Search for the cell housing the specified text and yield its [X, Y] center coordinate. 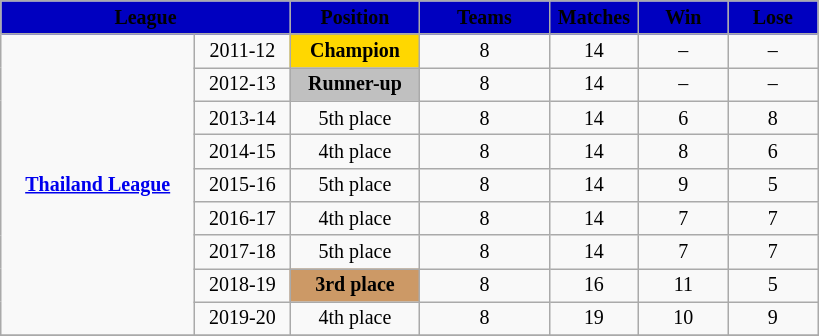
Win [684, 18]
2019-20 [243, 318]
2011-12 [243, 52]
Teams [484, 18]
19 [594, 318]
2015-16 [243, 184]
Lose [772, 18]
2013-14 [243, 118]
2017-18 [243, 252]
Matches [594, 18]
16 [594, 286]
2016-17 [243, 218]
11 [684, 286]
2014-15 [243, 152]
Champion [354, 52]
3rd place [354, 286]
Thailand League [98, 186]
Position [354, 18]
2012-13 [243, 84]
League [146, 18]
10 [684, 318]
Runner-up [354, 84]
2018-19 [243, 286]
